Output the [X, Y] coordinate of the center of the cell containing the given text.  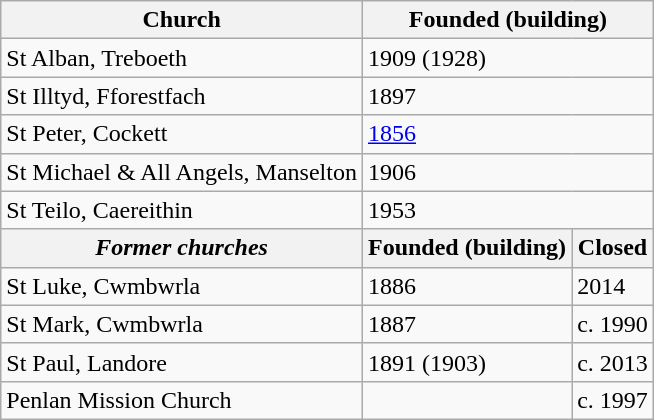
St Luke, Cwmbwrla [182, 286]
St Paul, Landore [182, 362]
1887 [466, 324]
c. 1997 [613, 400]
1953 [508, 210]
1897 [508, 96]
1891 (1903) [466, 362]
St Michael & All Angels, Manselton [182, 172]
Closed [613, 248]
2014 [613, 286]
Church [182, 20]
1856 [508, 134]
St Mark, Cwmbwrla [182, 324]
c. 2013 [613, 362]
Penlan Mission Church [182, 400]
1886 [466, 286]
Former churches [182, 248]
St Teilo, Caereithin [182, 210]
St Peter, Cockett [182, 134]
c. 1990 [613, 324]
1906 [508, 172]
St Illtyd, Fforestfach [182, 96]
St Alban, Treboeth [182, 58]
1909 (1928) [508, 58]
